Provide the (X, Y) coordinate of the cell's center where the given text is located.  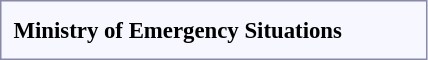
Ministry of Emergency Situations (178, 30)
